Locate the cell with the specified text and output its [X, Y] center coordinate. 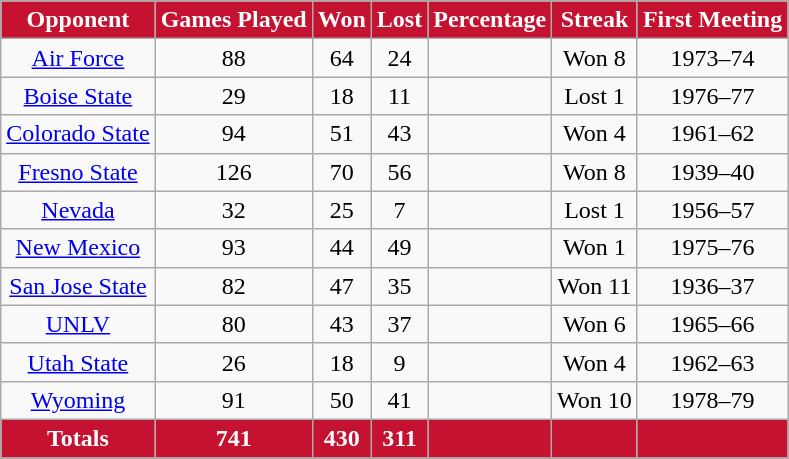
1962–63 [712, 362]
Air Force [78, 58]
126 [234, 172]
32 [234, 210]
Totals [78, 438]
44 [342, 248]
41 [399, 400]
11 [399, 96]
88 [234, 58]
Wyoming [78, 400]
1965–66 [712, 324]
1936–37 [712, 286]
37 [399, 324]
Lost [399, 20]
50 [342, 400]
25 [342, 210]
Won [342, 20]
Won 6 [595, 324]
UNLV [78, 324]
San Jose State [78, 286]
9 [399, 362]
311 [399, 438]
1973–74 [712, 58]
91 [234, 400]
1975–76 [712, 248]
26 [234, 362]
1961–62 [712, 134]
51 [342, 134]
64 [342, 58]
New Mexico [78, 248]
93 [234, 248]
56 [399, 172]
94 [234, 134]
1976–77 [712, 96]
29 [234, 96]
49 [399, 248]
Opponent [78, 20]
Games Played [234, 20]
Won 11 [595, 286]
741 [234, 438]
82 [234, 286]
80 [234, 324]
24 [399, 58]
First Meeting [712, 20]
7 [399, 210]
Won 1 [595, 248]
47 [342, 286]
Nevada [78, 210]
Utah State [78, 362]
Percentage [490, 20]
35 [399, 286]
70 [342, 172]
Won 10 [595, 400]
1939–40 [712, 172]
1978–79 [712, 400]
1956–57 [712, 210]
Boise State [78, 96]
Colorado State [78, 134]
Streak [595, 20]
430 [342, 438]
Fresno State [78, 172]
